Capture the cell that displays the provided text and extract its (x, y) central coordinate. 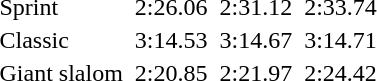
3:14.53 (171, 40)
3:14.67 (256, 40)
